Detect which cell encompasses the target text, then output its (x, y) center coordinate. 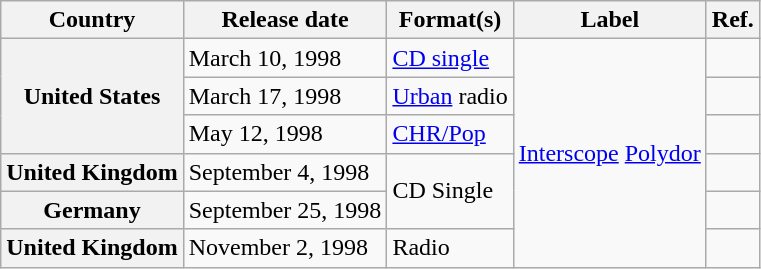
Germany (92, 210)
Urban radio (450, 96)
United States (92, 96)
Format(s) (450, 20)
CHR/Pop (450, 134)
CD single (450, 58)
Label (610, 20)
March 17, 1998 (285, 96)
CD Single (450, 191)
Release date (285, 20)
March 10, 1998 (285, 58)
May 12, 1998 (285, 134)
September 4, 1998 (285, 172)
September 25, 1998 (285, 210)
Ref. (732, 20)
Interscope Polydor (610, 153)
Radio (450, 248)
Country (92, 20)
November 2, 1998 (285, 248)
